Detect which cell encompasses the target text, then output its [x, y] center coordinate. 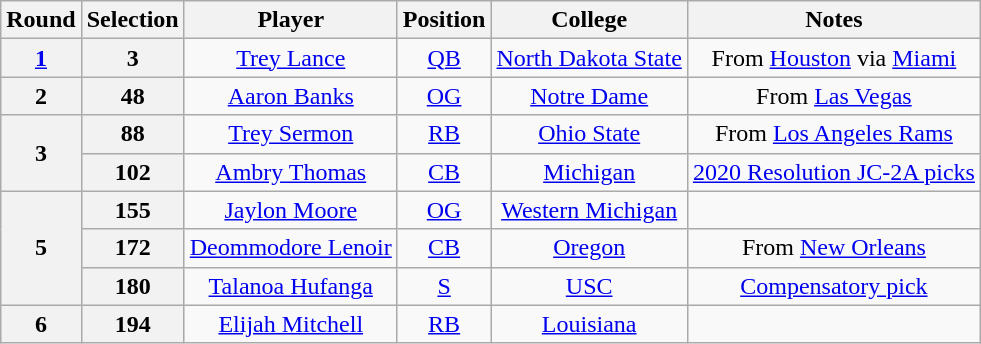
From New Orleans [834, 248]
S [444, 286]
Position [444, 20]
155 [132, 210]
USC [589, 286]
QB [444, 58]
Ohio State [589, 134]
1 [41, 58]
From Los Angeles Rams [834, 134]
2 [41, 96]
Trey Lance [290, 58]
Round [41, 20]
College [589, 20]
Michigan [589, 172]
Ambry Thomas [290, 172]
194 [132, 324]
Elijah Mitchell [290, 324]
Trey Sermon [290, 134]
Talanoa Hufanga [290, 286]
172 [132, 248]
Notre Dame [589, 96]
88 [132, 134]
From Las Vegas [834, 96]
North Dakota State [589, 58]
5 [41, 248]
Aaron Banks [290, 96]
Jaylon Moore [290, 210]
Player [290, 20]
48 [132, 96]
Compensatory pick [834, 286]
Selection [132, 20]
Notes [834, 20]
Oregon [589, 248]
Louisiana [589, 324]
From Houston via Miami [834, 58]
Western Michigan [589, 210]
180 [132, 286]
6 [41, 324]
2020 Resolution JC-2A picks [834, 172]
Deommodore Lenoir [290, 248]
102 [132, 172]
